Output the (X, Y) coordinate of the center of the cell containing the given text.  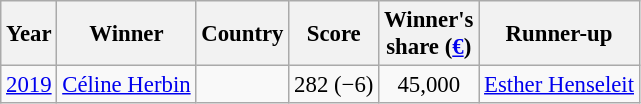
Country (242, 34)
2019 (29, 85)
Esther Henseleit (560, 85)
Winner (126, 34)
Céline Herbin (126, 85)
Score (334, 34)
45,000 (429, 85)
282 (−6) (334, 85)
Runner-up (560, 34)
Winner'sshare (€) (429, 34)
Year (29, 34)
